From the cell containing the given text, extract its center point as (X, Y) coordinate. 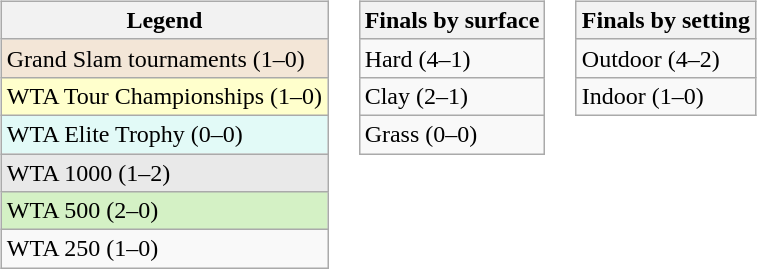
WTA 1000 (1–2) (164, 173)
WTA Elite Trophy (0–0) (164, 134)
Legend (164, 20)
Finals by surface (452, 20)
Indoor (1–0) (666, 96)
Outdoor (4–2) (666, 58)
Clay (2–1) (452, 96)
WTA 500 (2–0) (164, 211)
Finals by setting (666, 20)
WTA Tour Championships (1–0) (164, 96)
Grand Slam tournaments (1–0) (164, 58)
Grass (0–0) (452, 134)
Hard (4–1) (452, 58)
WTA 250 (1–0) (164, 249)
